Output the (x, y) coordinate of the center of the cell containing the given text.  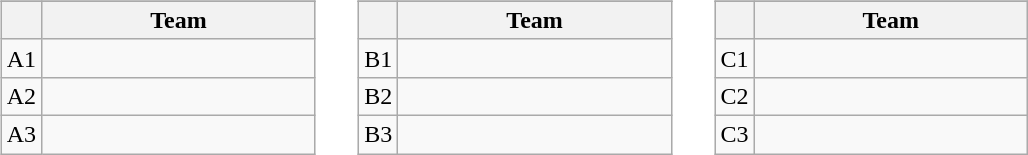
B3 (378, 134)
B2 (378, 96)
A2 (21, 96)
C3 (734, 134)
C2 (734, 96)
B1 (378, 58)
C1 (734, 58)
A1 (21, 58)
A3 (21, 134)
